Return the [X, Y] coordinate for the center point of the cell that contains the specified text.  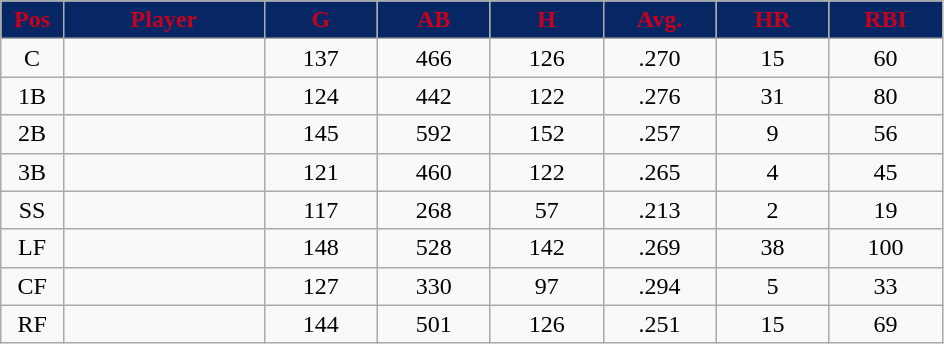
127 [320, 286]
38 [772, 248]
152 [546, 134]
97 [546, 286]
56 [886, 134]
CF [32, 286]
80 [886, 96]
Pos [32, 20]
HR [772, 20]
H [546, 20]
G [320, 20]
148 [320, 248]
Player [164, 20]
100 [886, 248]
528 [434, 248]
3B [32, 172]
.251 [660, 324]
4 [772, 172]
57 [546, 210]
C [32, 58]
137 [320, 58]
330 [434, 286]
144 [320, 324]
2B [32, 134]
268 [434, 210]
60 [886, 58]
LF [32, 248]
145 [320, 134]
1B [32, 96]
2 [772, 210]
.265 [660, 172]
592 [434, 134]
RBI [886, 20]
442 [434, 96]
124 [320, 96]
9 [772, 134]
.276 [660, 96]
45 [886, 172]
69 [886, 324]
.294 [660, 286]
AB [434, 20]
.269 [660, 248]
31 [772, 96]
460 [434, 172]
.257 [660, 134]
SS [32, 210]
.213 [660, 210]
5 [772, 286]
RF [32, 324]
19 [886, 210]
121 [320, 172]
501 [434, 324]
33 [886, 286]
142 [546, 248]
466 [434, 58]
.270 [660, 58]
117 [320, 210]
Avg. [660, 20]
